Scan for the cell matching the given text and deliver its [x, y] coordinate at center. 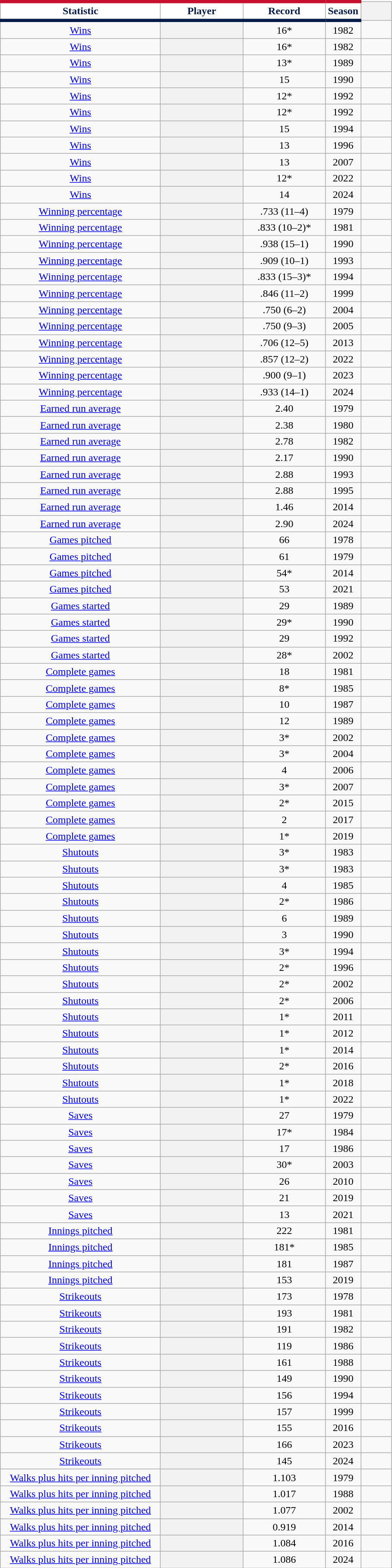
2011 [343, 1017]
21 [284, 1198]
1995 [343, 491]
.933 (14–1) [284, 392]
Statistic [80, 11]
1.086 [284, 1560]
1.103 [284, 1477]
222 [284, 1231]
0.919 [284, 1527]
2010 [343, 1181]
2.17 [284, 458]
.846 (11–2) [284, 293]
2.78 [284, 441]
157 [284, 1412]
1.46 [284, 507]
156 [284, 1395]
28* [284, 655]
145 [284, 1461]
2.38 [284, 425]
10 [284, 704]
.833 (15–3)* [284, 277]
1984 [343, 1132]
.909 (10–1) [284, 261]
61 [284, 557]
.833 (10–2)* [284, 228]
Season [343, 11]
2013 [343, 343]
3 [284, 935]
54* [284, 573]
8* [284, 688]
.750 (9–3) [284, 326]
173 [284, 1297]
26 [284, 1181]
2015 [343, 803]
.750 (6–2) [284, 310]
2017 [343, 820]
161 [284, 1362]
Player [202, 11]
193 [284, 1313]
191 [284, 1329]
149 [284, 1379]
14 [284, 194]
2.90 [284, 524]
30* [284, 1165]
1.084 [284, 1543]
1980 [343, 425]
1.077 [284, 1510]
2018 [343, 1083]
2012 [343, 1034]
12 [284, 721]
1.017 [284, 1494]
29* [284, 622]
17 [284, 1148]
155 [284, 1428]
119 [284, 1346]
17* [284, 1132]
18 [284, 671]
66 [284, 540]
153 [284, 1280]
2.40 [284, 408]
181 [284, 1264]
53 [284, 589]
.900 (9–1) [284, 375]
2 [284, 820]
27 [284, 1116]
6 [284, 918]
166 [284, 1444]
13* [284, 63]
2003 [343, 1165]
.706 (12–5) [284, 343]
2005 [343, 326]
.733 (11–4) [284, 211]
Record [284, 11]
.857 (12–2) [284, 359]
.938 (15–1) [284, 244]
181* [284, 1247]
